Detect which cell encompasses the target text, then output its (x, y) center coordinate. 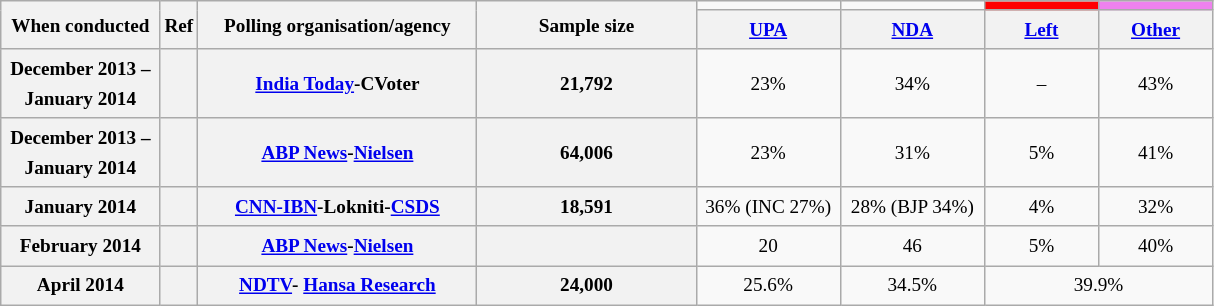
39.9% (1098, 284)
When conducted (80, 25)
28% (BJP 34%) (912, 206)
India Today-CVoter (338, 84)
– (1041, 84)
21,792 (586, 84)
Other (1156, 30)
NDA (912, 30)
31% (912, 152)
41% (1156, 152)
NDTV- Hansa Research (338, 284)
18,591 (586, 206)
46 (912, 246)
Ref (179, 25)
February 2014 (80, 246)
32% (1156, 206)
Left (1041, 30)
36% (INC 27%) (768, 206)
64,006 (586, 152)
Polling organisation/agency (338, 25)
24,000 (586, 284)
UPA (768, 30)
January 2014 (80, 206)
20 (768, 246)
April 2014 (80, 284)
34.5% (912, 284)
Sample size (586, 25)
40% (1156, 246)
43% (1156, 84)
25.6% (768, 284)
4% (1041, 206)
34% (912, 84)
CNN-IBN-Lokniti-CSDS (338, 206)
